Locate the cell with the specified text and output its [x, y] center coordinate. 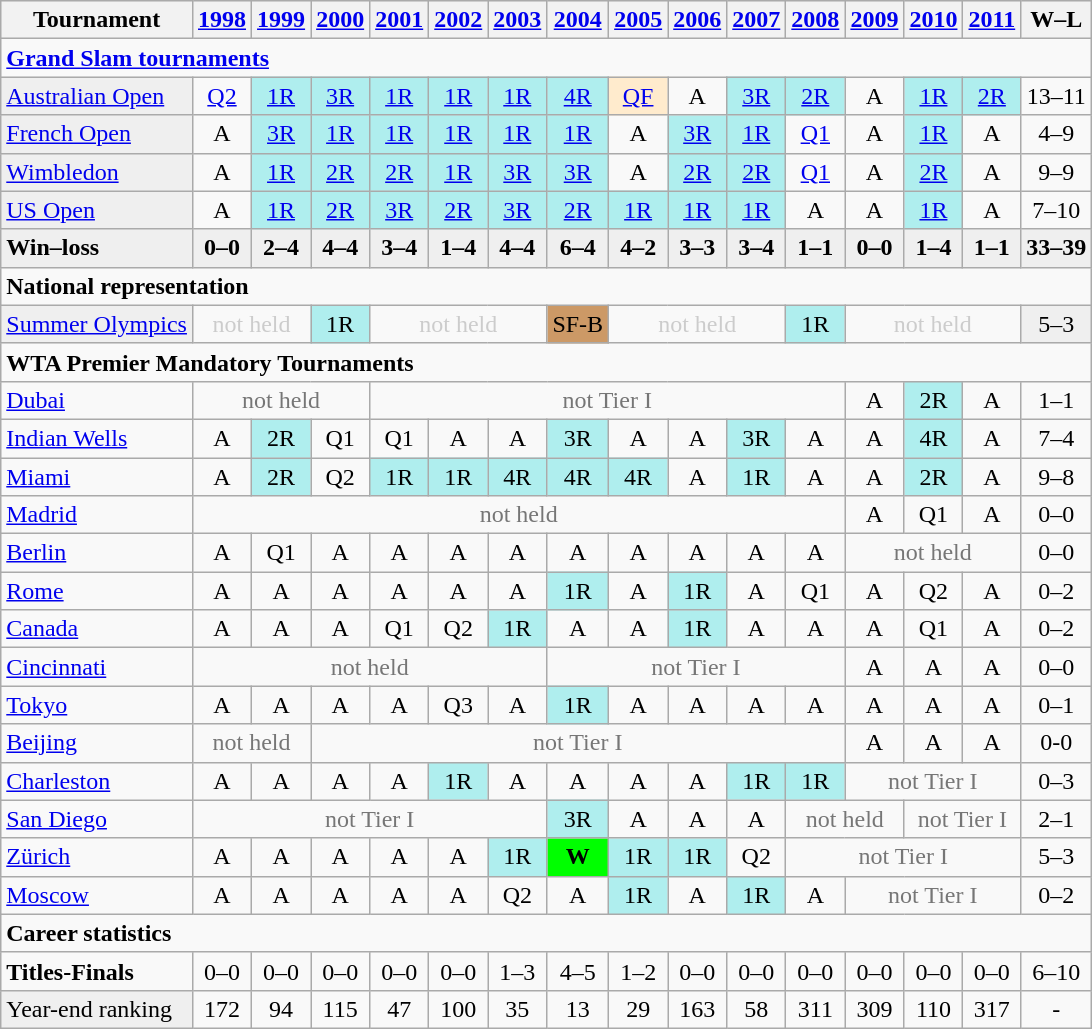
13–11 [1056, 96]
2–4 [282, 248]
13 [578, 1009]
Summer Olympics [97, 324]
100 [458, 1009]
2002 [458, 20]
1998 [222, 20]
110 [934, 1009]
Rome [97, 591]
Titles-Finals [97, 971]
Wimbledon [97, 172]
2006 [698, 20]
Indian Wells [97, 438]
9–9 [1056, 172]
W–L [1056, 20]
- [1056, 1009]
Berlin [97, 553]
311 [816, 1009]
French Open [97, 134]
2001 [400, 20]
2–1 [1056, 819]
29 [638, 1009]
WTA Premier Mandatory Tournaments [546, 362]
0–1 [1056, 705]
58 [756, 1009]
Grand Slam tournaments [546, 58]
0-0 [1056, 743]
0–3 [1056, 781]
Tokyo [97, 705]
2009 [874, 20]
163 [698, 1009]
US Open [97, 210]
3–3 [698, 248]
6–4 [578, 248]
35 [518, 1009]
Zürich [97, 857]
National representation [546, 286]
309 [874, 1009]
Miami [97, 477]
Career statistics [546, 933]
172 [222, 1009]
2011 [992, 20]
2008 [816, 20]
115 [340, 1009]
7–10 [1056, 210]
Madrid [97, 515]
2005 [638, 20]
4–9 [1056, 134]
SF-B [578, 324]
6–10 [1056, 971]
2000 [340, 20]
QF [638, 96]
33–39 [1056, 248]
Q3 [458, 705]
2010 [934, 20]
San Diego [97, 819]
Australian Open [97, 96]
Dubai [97, 400]
W [578, 857]
2003 [518, 20]
1–3 [518, 971]
Year-end ranking [97, 1009]
47 [400, 1009]
1999 [282, 20]
94 [282, 1009]
Cincinnati [97, 667]
Beijing [97, 743]
Win–loss [97, 248]
2007 [756, 20]
Tournament [97, 20]
4–2 [638, 248]
Moscow [97, 895]
7–4 [1056, 438]
4–5 [578, 971]
Canada [97, 629]
317 [992, 1009]
1–2 [638, 971]
9–8 [1056, 477]
2004 [578, 20]
Charleston [97, 781]
